Detect which cell encompasses the target text, then output its (X, Y) center coordinate. 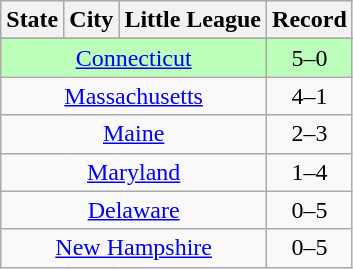
2–3 (310, 134)
Massachusetts (134, 96)
Connecticut (134, 58)
Record (310, 20)
1–4 (310, 172)
City (92, 20)
Maryland (134, 172)
4–1 (310, 96)
State (32, 20)
Delaware (134, 210)
New Hampshire (134, 248)
5–0 (310, 58)
Maine (134, 134)
Little League (193, 20)
